Determine the (x, y) coordinate at the center of the cell enclosing the given text.  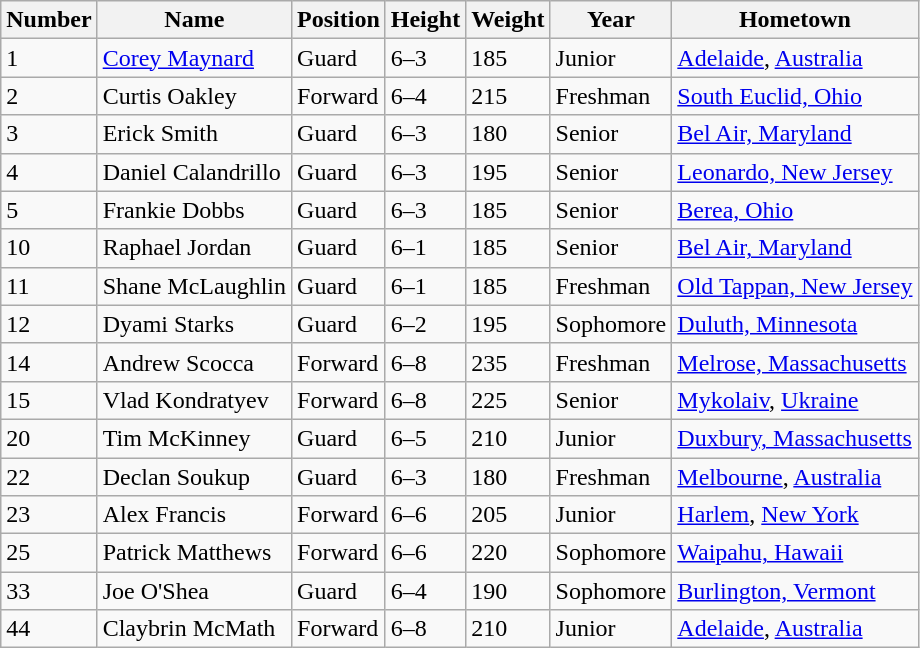
5 (49, 210)
Height (425, 20)
4 (49, 172)
190 (508, 591)
205 (508, 515)
Raphael Jordan (194, 248)
12 (49, 324)
Claybrin McMath (194, 629)
South Euclid, Ohio (795, 96)
Weight (508, 20)
23 (49, 515)
Melrose, Massachusetts (795, 362)
44 (49, 629)
Position (339, 20)
Old Tappan, New Jersey (795, 286)
Patrick Matthews (194, 553)
Waipahu, Hawaii (795, 553)
15 (49, 400)
20 (49, 438)
Shane McLaughlin (194, 286)
22 (49, 477)
Erick Smith (194, 134)
Joe O'Shea (194, 591)
25 (49, 553)
Declan Soukup (194, 477)
6–2 (425, 324)
Harlem, New York (795, 515)
Duxbury, Massachusetts (795, 438)
Melbourne, Australia (795, 477)
Mykolaiv, Ukraine (795, 400)
Name (194, 20)
Vlad Kondratyev (194, 400)
220 (508, 553)
Hometown (795, 20)
1 (49, 58)
Andrew Scocca (194, 362)
10 (49, 248)
14 (49, 362)
33 (49, 591)
Dyami Starks (194, 324)
Leonardo, New Jersey (795, 172)
225 (508, 400)
2 (49, 96)
Year (611, 20)
Corey Maynard (194, 58)
Tim McKinney (194, 438)
Burlington, Vermont (795, 591)
Number (49, 20)
Curtis Oakley (194, 96)
215 (508, 96)
Daniel Calandrillo (194, 172)
3 (49, 134)
Berea, Ohio (795, 210)
Alex Francis (194, 515)
6–5 (425, 438)
11 (49, 286)
Frankie Dobbs (194, 210)
Duluth, Minnesota (795, 324)
235 (508, 362)
